Search for the cell housing the specified text and yield its (x, y) center coordinate. 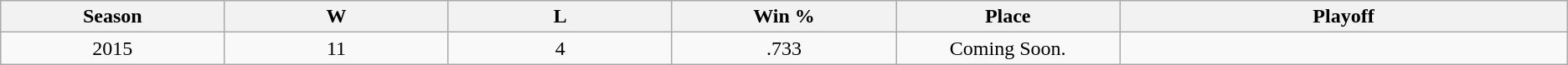
L (560, 17)
W (337, 17)
Coming Soon. (1008, 48)
.733 (784, 48)
Playoff (1344, 17)
Win % (784, 17)
2015 (112, 48)
4 (560, 48)
Season (112, 17)
Place (1008, 17)
11 (337, 48)
